Detect which cell encompasses the target text, then output its (x, y) center coordinate. 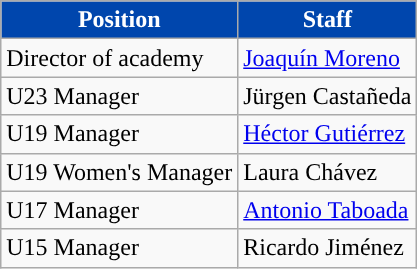
U23 Manager (120, 96)
Director of academy (120, 58)
Jürgen Castañeda (328, 96)
U19 Women's Manager (120, 172)
Laura Chávez (328, 172)
Ricardo Jiménez (328, 248)
U15 Manager (120, 248)
U19 Manager (120, 134)
Staff (328, 20)
Héctor Gutiérrez (328, 134)
Position (120, 20)
Antonio Taboada (328, 210)
Joaquín Moreno (328, 58)
U17 Manager (120, 210)
